Find where the given text appears and provide that cell's center as [X, Y] coordinate. 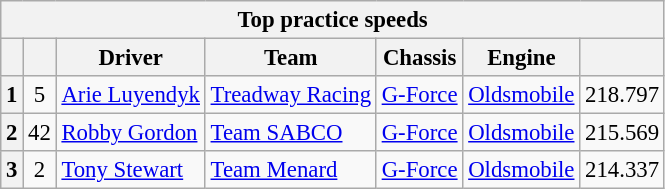
Team [290, 58]
Team SABCO [290, 133]
215.569 [622, 133]
Treadway Racing [290, 95]
1 [12, 95]
Chassis [420, 58]
218.797 [622, 95]
Driver [130, 58]
Tony Stewart [130, 170]
Team Menard [290, 170]
3 [12, 170]
Engine [522, 58]
Robby Gordon [130, 133]
Arie Luyendyk [130, 95]
42 [40, 133]
Top practice speeds [333, 20]
5 [40, 95]
214.337 [622, 170]
